Find where the given text appears and provide that cell's center as (x, y) coordinate. 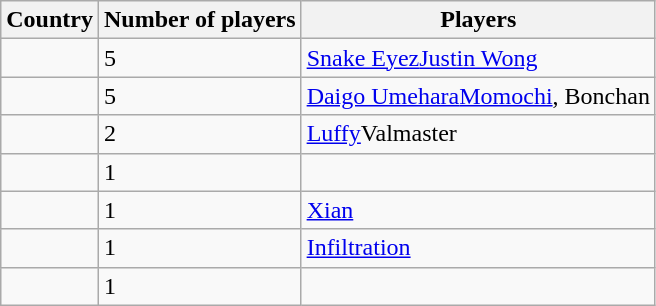
Number of players (200, 20)
LuffyValmaster (478, 134)
Infiltration (478, 248)
2 (200, 134)
Daigo UmeharaMomochi, Bonchan (478, 96)
Snake EyezJustin Wong (478, 58)
Players (478, 20)
Country (50, 20)
Xian (478, 210)
